Pinpoint the cell where the given text exists, returning its [x, y] midpoint coordinate. 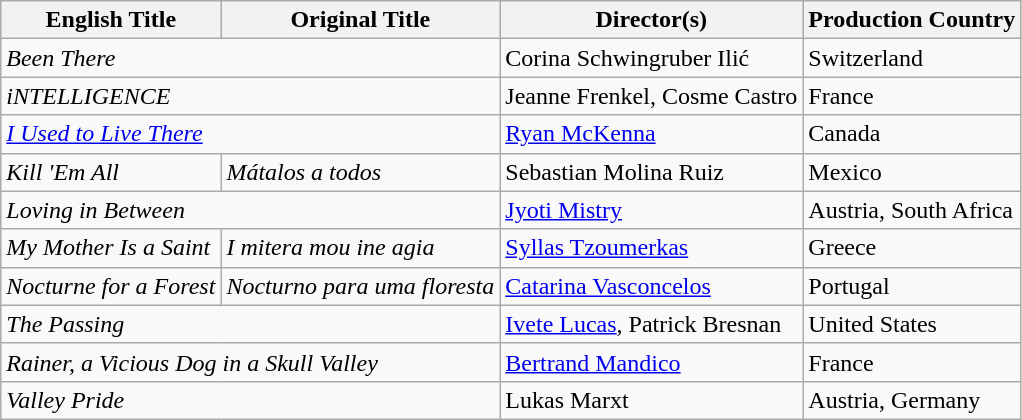
Bertrand Mandico [652, 362]
Syllas Tzoumerkas [652, 248]
iNTELLIGENCE [250, 96]
Kill 'Em All [111, 172]
United States [912, 324]
Austria, Germany [912, 400]
Jyoti Mistry [652, 210]
Ivete Lucas, Patrick Bresnan [652, 324]
My Mother Is a Saint [111, 248]
Greece [912, 248]
Mátalos a todos [360, 172]
Portugal [912, 286]
I Used to Live There [250, 134]
Nocturne for a Forest [111, 286]
Switzerland [912, 58]
Valley Pride [250, 400]
Production Country [912, 20]
I mitera mou ine agia [360, 248]
Original Title [360, 20]
Loving in Between [250, 210]
Lukas Marxt [652, 400]
Catarina Vasconcelos [652, 286]
The Passing [250, 324]
Sebastian Molina Ruiz [652, 172]
Mexico [912, 172]
Director(s) [652, 20]
Canada [912, 134]
Nocturno para uma floresta [360, 286]
Been There [250, 58]
Jeanne Frenkel, Cosme Castro [652, 96]
Rainer, a Vicious Dog in a Skull Valley [250, 362]
Ryan McKenna [652, 134]
Corina Schwingruber Ilić [652, 58]
Austria, South Africa [912, 210]
English Title [111, 20]
